Locate the cell with the specified text and output its (x, y) center coordinate. 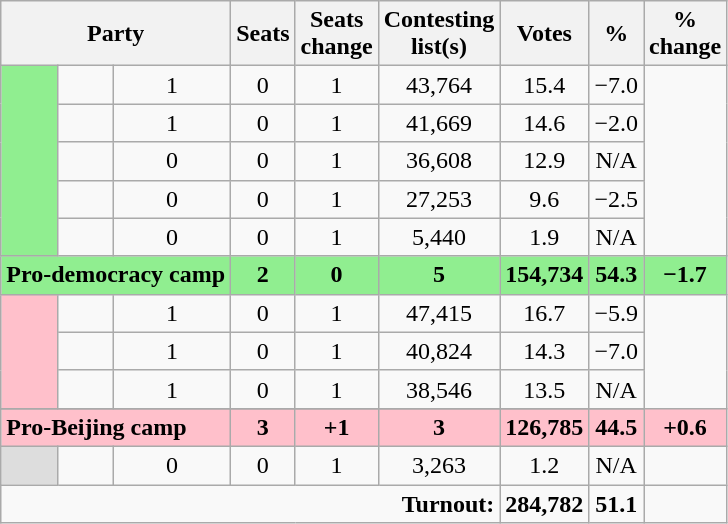
47,415 (439, 313)
+0.6 (686, 427)
Seatschange (336, 34)
Party (116, 34)
44.5 (616, 427)
−2.0 (616, 123)
43,764 (439, 85)
14.6 (544, 123)
38,546 (439, 389)
54.3 (616, 275)
5,440 (439, 237)
−1.7 (686, 275)
27,253 (439, 199)
% (616, 34)
Contestinglist(s) (439, 34)
2 (263, 275)
13.5 (544, 389)
12.9 (544, 161)
41,669 (439, 123)
9.6 (544, 199)
−5.9 (616, 313)
5 (439, 275)
126,785 (544, 427)
Seats (263, 34)
Turnout: (250, 503)
1.9 (544, 237)
16.7 (544, 313)
3,263 (439, 465)
284,782 (544, 503)
51.1 (616, 503)
%change (686, 34)
40,824 (439, 351)
Votes (544, 34)
154,734 (544, 275)
+1 (336, 427)
36,608 (439, 161)
Pro-Beijing camp (116, 427)
14.3 (544, 351)
15.4 (544, 85)
1.2 (544, 465)
Pro-democracy camp (116, 275)
−2.5 (616, 199)
